Extract the [X, Y] coordinate from the center of the cell holding the provided text.  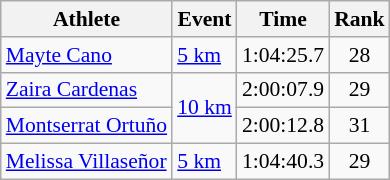
1:04:25.7 [283, 55]
Event [204, 19]
Zaira Cardenas [86, 90]
Athlete [86, 19]
10 km [204, 108]
28 [360, 55]
Mayte Cano [86, 55]
Rank [360, 19]
2:00:12.8 [283, 126]
Time [283, 19]
Melissa Villaseñor [86, 162]
1:04:40.3 [283, 162]
2:00:07.9 [283, 90]
31 [360, 126]
Montserrat Ortuño [86, 126]
